Identify which cell holds the provided text, then report its (x, y) central coordinate. 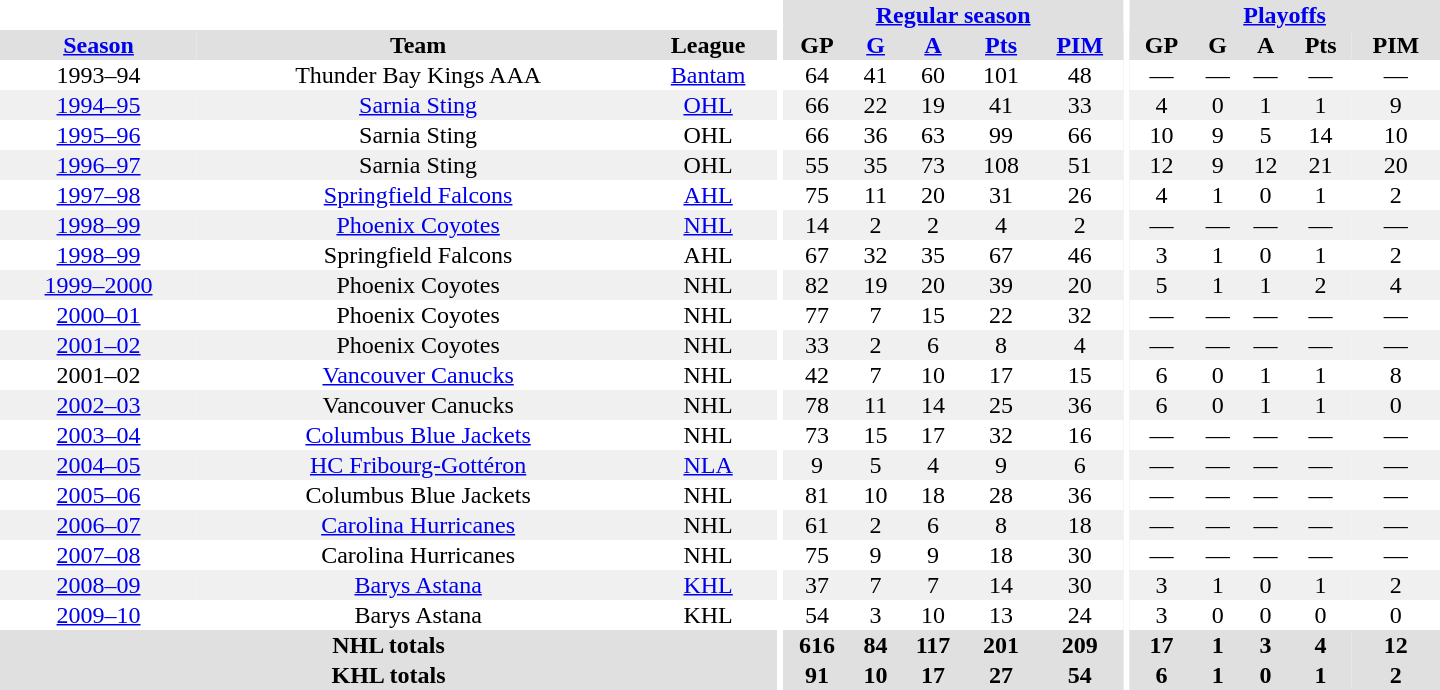
1997–98 (98, 195)
2008–09 (98, 585)
77 (816, 315)
1995–96 (98, 135)
NHL totals (388, 645)
KHL totals (388, 675)
81 (816, 495)
2002–03 (98, 405)
84 (876, 645)
201 (1000, 645)
48 (1080, 75)
Thunder Bay Kings AAA (418, 75)
117 (934, 645)
2005–06 (98, 495)
25 (1000, 405)
28 (1000, 495)
HC Fribourg-Gottéron (418, 465)
2009–10 (98, 615)
101 (1000, 75)
78 (816, 405)
1994–95 (98, 105)
1999–2000 (98, 285)
64 (816, 75)
108 (1000, 165)
2007–08 (98, 555)
27 (1000, 675)
55 (816, 165)
24 (1080, 615)
Regular season (952, 15)
21 (1321, 165)
82 (816, 285)
51 (1080, 165)
99 (1000, 135)
13 (1000, 615)
31 (1000, 195)
2006–07 (98, 525)
42 (816, 375)
16 (1080, 435)
61 (816, 525)
37 (816, 585)
Playoffs (1284, 15)
League (708, 45)
91 (816, 675)
26 (1080, 195)
2004–05 (98, 465)
Team (418, 45)
60 (934, 75)
2000–01 (98, 315)
46 (1080, 255)
209 (1080, 645)
2003–04 (98, 435)
63 (934, 135)
616 (816, 645)
1993–94 (98, 75)
Bantam (708, 75)
1996–97 (98, 165)
39 (1000, 285)
NLA (708, 465)
Season (98, 45)
